Determine the [x, y] coordinate at the center of the cell enclosing the given text.  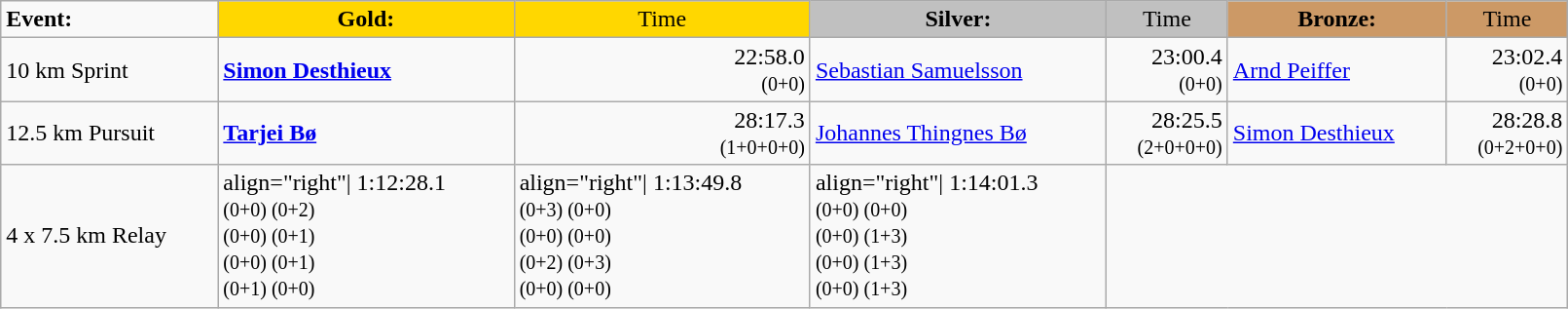
Silver: [958, 19]
23:02.4(0+0) [1507, 70]
Arnd Peiffer [1337, 70]
Johannes Thingnes Bø [958, 133]
28:28.8(0+2+0+0) [1507, 133]
Tarjei Bø [366, 133]
28:17.3(1+0+0+0) [662, 133]
align="right"| 1:14:01.3(0+0) (0+0)(0+0) (1+3)(0+0) (1+3)(0+0) (1+3) [958, 236]
Bronze: [1337, 19]
22:58.0(0+0) [662, 70]
12.5 km Pursuit [109, 133]
Event: [109, 19]
10 km Sprint [109, 70]
align="right"| 1:13:49.8(0+3) (0+0)(0+0) (0+0)(0+2) (0+3)(0+0) (0+0) [662, 236]
Sebastian Samuelsson [958, 70]
align="right"| 1:12:28.1(0+0) (0+2)(0+0) (0+1)(0+0) (0+1)(0+1) (0+0) [366, 236]
23:00.4(0+0) [1168, 70]
Gold: [366, 19]
28:25.5(2+0+0+0) [1168, 133]
4 x 7.5 km Relay [109, 236]
